Capture the cell that displays the provided text and extract its [X, Y] central coordinate. 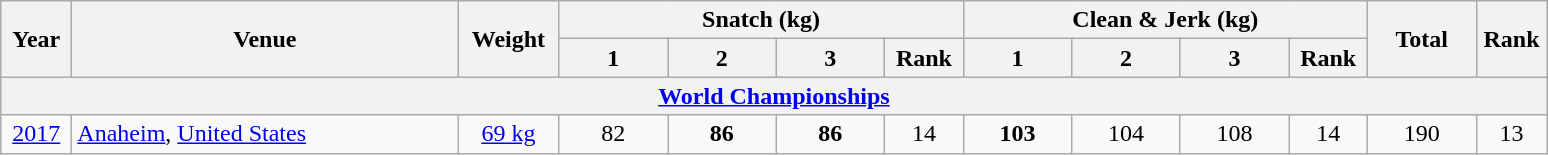
82 [614, 134]
World Championships [774, 96]
Total [1422, 39]
103 [1018, 134]
Snatch (kg) [761, 20]
Clean & Jerk (kg) [1165, 20]
69 kg [508, 134]
13 [1512, 134]
190 [1422, 134]
Weight [508, 39]
108 [1234, 134]
2017 [36, 134]
Anaheim, United States [265, 134]
104 [1126, 134]
Year [36, 39]
Venue [265, 39]
